Locate the cell with the specified text and output its [x, y] center coordinate. 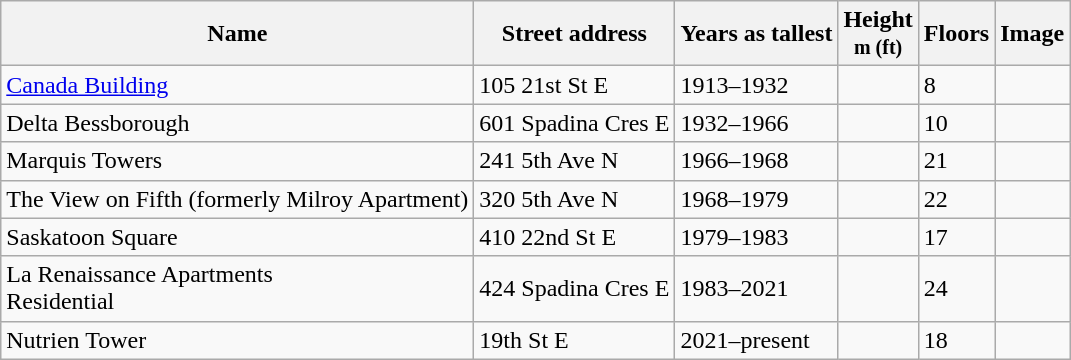
1932–1966 [756, 123]
La Renaissance ApartmentsResidential [238, 288]
Heightm (ft) [878, 34]
Years as tallest [756, 34]
The View on Fifth (formerly Milroy Apartment) [238, 199]
Marquis Towers [238, 161]
105 21st St E [574, 85]
1983–2021 [756, 288]
18 [956, 340]
Street address [574, 34]
Floors [956, 34]
2021–present [756, 340]
21 [956, 161]
424 Spadina Cres E [574, 288]
241 5th Ave N [574, 161]
1966–1968 [756, 161]
22 [956, 199]
Saskatoon Square [238, 237]
8 [956, 85]
Nutrien Tower [238, 340]
1913–1932 [756, 85]
10 [956, 123]
1968–1979 [756, 199]
1979–1983 [756, 237]
Name [238, 34]
Delta Bessborough [238, 123]
24 [956, 288]
19th St E [574, 340]
Image [1032, 34]
17 [956, 237]
320 5th Ave N [574, 199]
601 Spadina Cres E [574, 123]
Canada Building [238, 85]
410 22nd St E [574, 237]
